Return the (x, y) coordinate for the center point of the cell that contains the specified text.  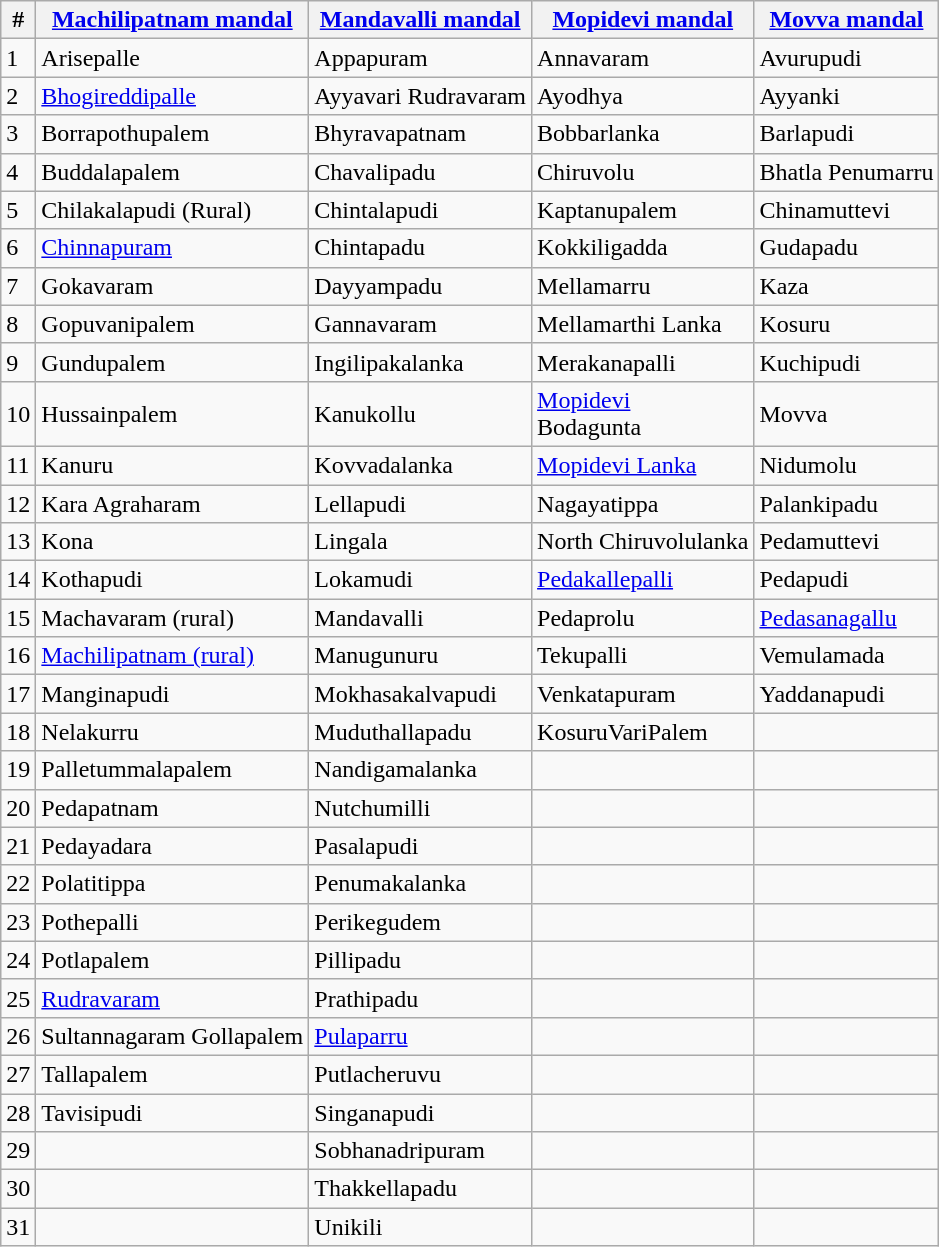
Ingilipakalanka (420, 362)
Manugunuru (420, 656)
Bhyravapatnam (420, 134)
26 (18, 1036)
Machilipatnam (rural) (172, 656)
Chinamuttevi (846, 210)
Gopuvanipalem (172, 324)
Chilakalapudi (Rural) (172, 210)
4 (18, 172)
20 (18, 808)
Tavisipudi (172, 1113)
23 (18, 922)
5 (18, 210)
Chinnapuram (172, 248)
Nagayatippa (643, 503)
Mellamarru (643, 286)
Muduthallapadu (420, 732)
Mellamarthi Lanka (643, 324)
28 (18, 1113)
Mandavalli (420, 618)
Nidumolu (846, 465)
1 (18, 58)
Pedamuttevi (846, 542)
Buddalapalem (172, 172)
Pedapudi (846, 580)
27 (18, 1074)
Annavaram (643, 58)
Polatitippa (172, 884)
24 (18, 960)
Avurupudi (846, 58)
Palletummalapalem (172, 770)
Kuchipudi (846, 362)
Hussainpalem (172, 414)
Movva (846, 414)
Ayyavari Rudravaram (420, 96)
11 (18, 465)
2 (18, 96)
Lellapudi (420, 503)
29 (18, 1151)
Kovvadalanka (420, 465)
Pothepalli (172, 922)
Mopidevi mandal (643, 20)
Mandavalli mandal (420, 20)
8 (18, 324)
KosuruVariPalem (643, 732)
Gundupalem (172, 362)
Mopidevi Lanka (643, 465)
21 (18, 846)
Pedasanagallu (846, 618)
Bhatla Penumarru (846, 172)
Palankipadu (846, 503)
13 (18, 542)
Bhogireddipalle (172, 96)
Nelakurru (172, 732)
Ayodhya (643, 96)
Appapuram (420, 58)
Mokhasakalvapudi (420, 694)
Pulaparru (420, 1036)
Unikili (420, 1227)
17 (18, 694)
Nutchumilli (420, 808)
Rudravaram (172, 998)
Kaptanupalem (643, 210)
Sobhanadripuram (420, 1151)
Vemulamada (846, 656)
Thakkellapadu (420, 1189)
6 (18, 248)
Penumakalanka (420, 884)
15 (18, 618)
Kanukollu (420, 414)
Lokamudi (420, 580)
19 (18, 770)
MopideviBodagunta (643, 414)
31 (18, 1227)
Gannavaram (420, 324)
22 (18, 884)
Tallapalem (172, 1074)
Chiruvolu (643, 172)
Gokavaram (172, 286)
Kona (172, 542)
Singanapudi (420, 1113)
3 (18, 134)
Kokkiligadda (643, 248)
Movva mandal (846, 20)
Machilipatnam mandal (172, 20)
Sultannagaram Gollapalem (172, 1036)
Borrapothupalem (172, 134)
Kara Agraharam (172, 503)
10 (18, 414)
Prathipadu (420, 998)
Chavalipadu (420, 172)
Bobbarlanka (643, 134)
Dayyampadu (420, 286)
Pedaprolu (643, 618)
Pasalapudi (420, 846)
Machavaram (rural) (172, 618)
9 (18, 362)
# (18, 20)
Pillipadu (420, 960)
16 (18, 656)
Tekupalli (643, 656)
Perikegudem (420, 922)
Putlacheruvu (420, 1074)
Pedayadara (172, 846)
Nandigamalanka (420, 770)
Ayyanki (846, 96)
Manginapudi (172, 694)
Gudapadu (846, 248)
Kanuru (172, 465)
14 (18, 580)
Barlapudi (846, 134)
18 (18, 732)
25 (18, 998)
7 (18, 286)
Kothapudi (172, 580)
Merakanapalli (643, 362)
Pedapatnam (172, 808)
Yaddanapudi (846, 694)
Pedakallepalli (643, 580)
12 (18, 503)
North Chiruvolulanka (643, 542)
Kaza (846, 286)
30 (18, 1189)
Kosuru (846, 324)
Chintalapudi (420, 210)
Arisepalle (172, 58)
Chintapadu (420, 248)
Venkatapuram (643, 694)
Lingala (420, 542)
Potlapalem (172, 960)
